Capture the cell that displays the provided text and extract its (X, Y) central coordinate. 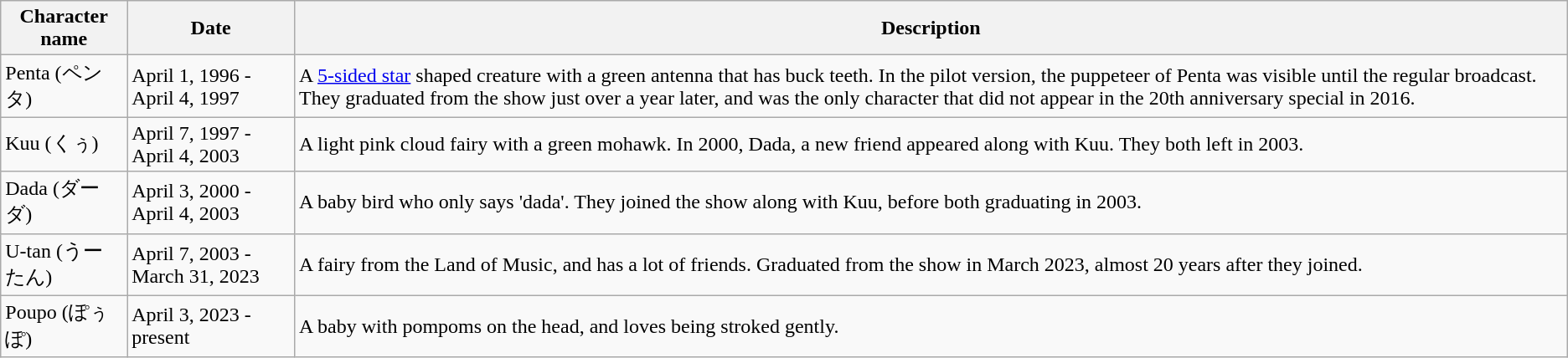
April 3, 2000 - April 4, 2003 (211, 202)
April 1, 1996 - April 4, 1997 (211, 86)
U-tan (うーたん) (64, 264)
A fairy from the Land of Music, and has a lot of friends. Graduated from the show in March 2023, almost 20 years after they joined. (931, 264)
Poupo (ぽぅぽ) (64, 326)
Penta (ペンタ) (64, 86)
Date (211, 28)
Character name (64, 28)
April 7, 2003 - March 31, 2023 (211, 264)
A baby with pompoms on the head, and loves being stroked gently. (931, 326)
A baby bird who only says 'dada'. They joined the show along with Kuu, before both graduating in 2003. (931, 202)
A light pink cloud fairy with a green mohawk. In 2000, Dada, a new friend appeared along with Kuu. They both left in 2003. (931, 144)
Kuu (くぅ) (64, 144)
April 3, 2023 - present (211, 326)
Description (931, 28)
April 7, 1997 - April 4, 2003 (211, 144)
Dada (ダーダ) (64, 202)
